Determine the (x, y) coordinate at the center of the cell enclosing the given text.  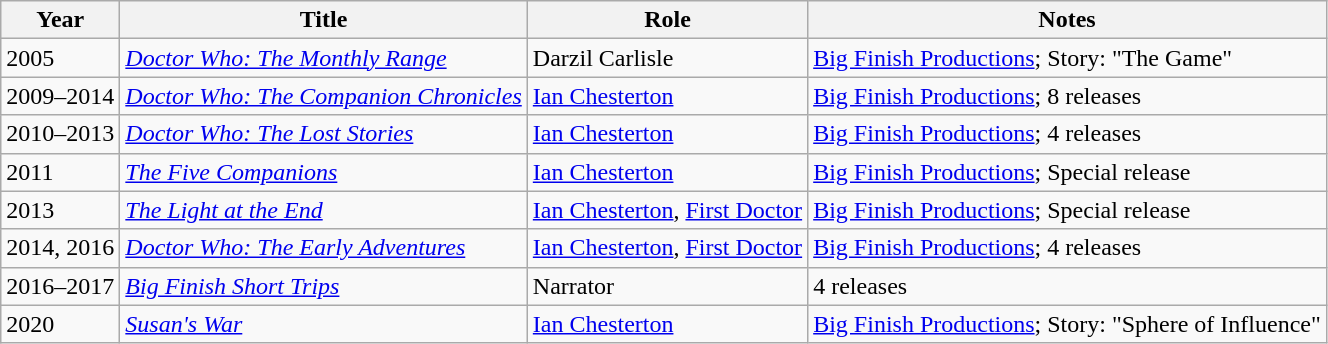
Susan's War (324, 324)
4 releases (1068, 286)
2009–2014 (60, 96)
2010–2013 (60, 134)
Big Finish Productions; 8 releases (1068, 96)
2011 (60, 172)
2014, 2016 (60, 248)
Big Finish Productions; Story: "The Game" (1068, 58)
2016–2017 (60, 286)
Notes (1068, 20)
Doctor Who: The Lost Stories (324, 134)
Year (60, 20)
Doctor Who: The Monthly Range (324, 58)
2020 (60, 324)
Doctor Who: The Companion Chronicles (324, 96)
2013 (60, 210)
The Five Companions (324, 172)
2005 (60, 58)
The Light at the End (324, 210)
Big Finish Short Trips (324, 286)
Narrator (667, 286)
Doctor Who: The Early Adventures (324, 248)
Role (667, 20)
Big Finish Productions; Story: "Sphere of Influence" (1068, 324)
Title (324, 20)
Darzil Carlisle (667, 58)
